Detect which cell encompasses the target text, then output its (x, y) center coordinate. 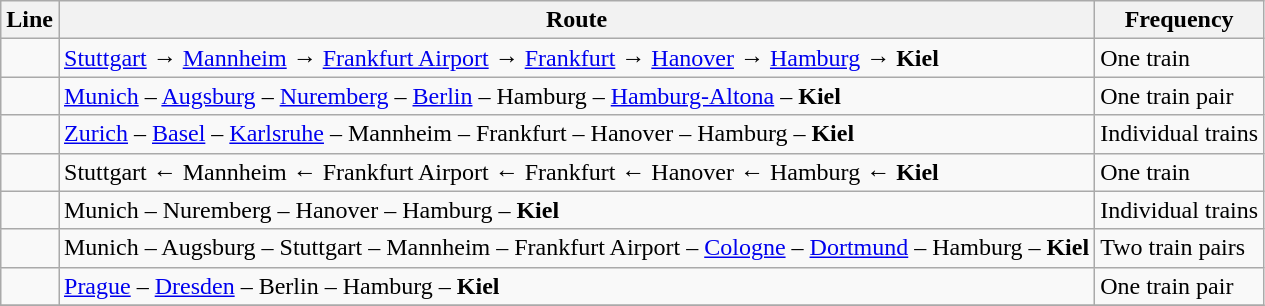
Zurich – Basel – Karlsruhe – Mannheim – Frankfurt – Hanover – Hamburg – Kiel (576, 134)
Two train pairs (1180, 248)
Line (30, 20)
Route (576, 20)
Munich – Augsburg – Stuttgart – Mannheim – Frankfurt Airport – Cologne – Dortmund – Hamburg – Kiel (576, 248)
Stuttgart → Mannheim → Frankfurt Airport → Frankfurt → Hanover → Hamburg → Kiel (576, 58)
Munich – Augsburg – Nuremberg – Berlin – Hamburg – Hamburg-Altona – Kiel (576, 96)
Stuttgart ← Mannheim ← Frankfurt Airport ← Frankfurt ← Hanover ← Hamburg ← Kiel (576, 172)
Frequency (1180, 20)
Munich – Nuremberg – Hanover – Hamburg – Kiel (576, 210)
Prague – Dresden – Berlin – Hamburg – Kiel (576, 286)
